Return [x, y] of the center of cell containing provided text 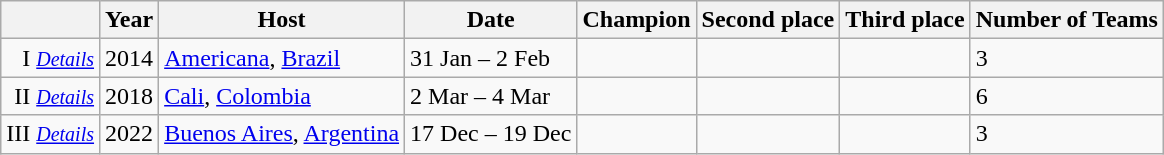
Cali, Colombia [282, 96]
2 Mar – 4 Mar [491, 96]
Buenos Aires, Argentina [282, 134]
2018 [130, 96]
II Details [50, 96]
Year [130, 20]
Second place [768, 20]
31 Jan – 2 Feb [491, 58]
I Details [50, 58]
6 [1066, 96]
2022 [130, 134]
Date [491, 20]
2014 [130, 58]
III Details [50, 134]
Third place [905, 20]
Host [282, 20]
17 Dec – 19 Dec [491, 134]
Americana, Brazil [282, 58]
Champion [636, 20]
Number of Teams [1066, 20]
